Pinpoint the cell where the given text exists, returning its (X, Y) midpoint coordinate. 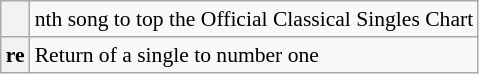
Return of a single to number one (254, 55)
re (16, 55)
nth song to top the Official Classical Singles Chart (254, 19)
